Find where the given text appears and provide that cell's center as (x, y) coordinate. 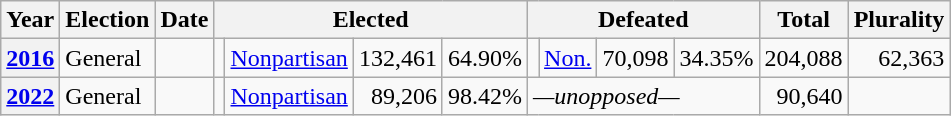
Election (108, 20)
204,088 (804, 58)
Defeated (643, 20)
2022 (30, 96)
89,206 (398, 96)
Non. (568, 58)
132,461 (398, 58)
62,363 (899, 58)
Elected (371, 20)
—unopposed— (643, 96)
90,640 (804, 96)
64.90% (484, 58)
2016 (30, 58)
70,098 (636, 58)
34.35% (716, 58)
Year (30, 20)
98.42% (484, 96)
Total (804, 20)
Date (184, 20)
Plurality (899, 20)
